Extract the (X, Y) coordinate from the center of the cell holding the provided text.  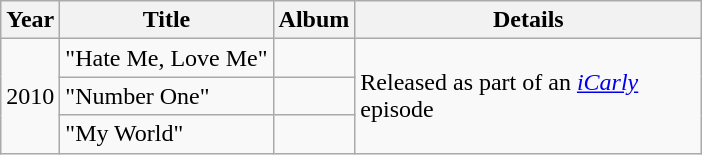
"My World" (166, 134)
2010 (30, 96)
Album (314, 20)
"Number One" (166, 96)
Year (30, 20)
Released as part of an iCarly episode (528, 96)
"Hate Me, Love Me" (166, 58)
Title (166, 20)
Details (528, 20)
